Output the [X, Y] coordinate of the center of the cell containing the given text.  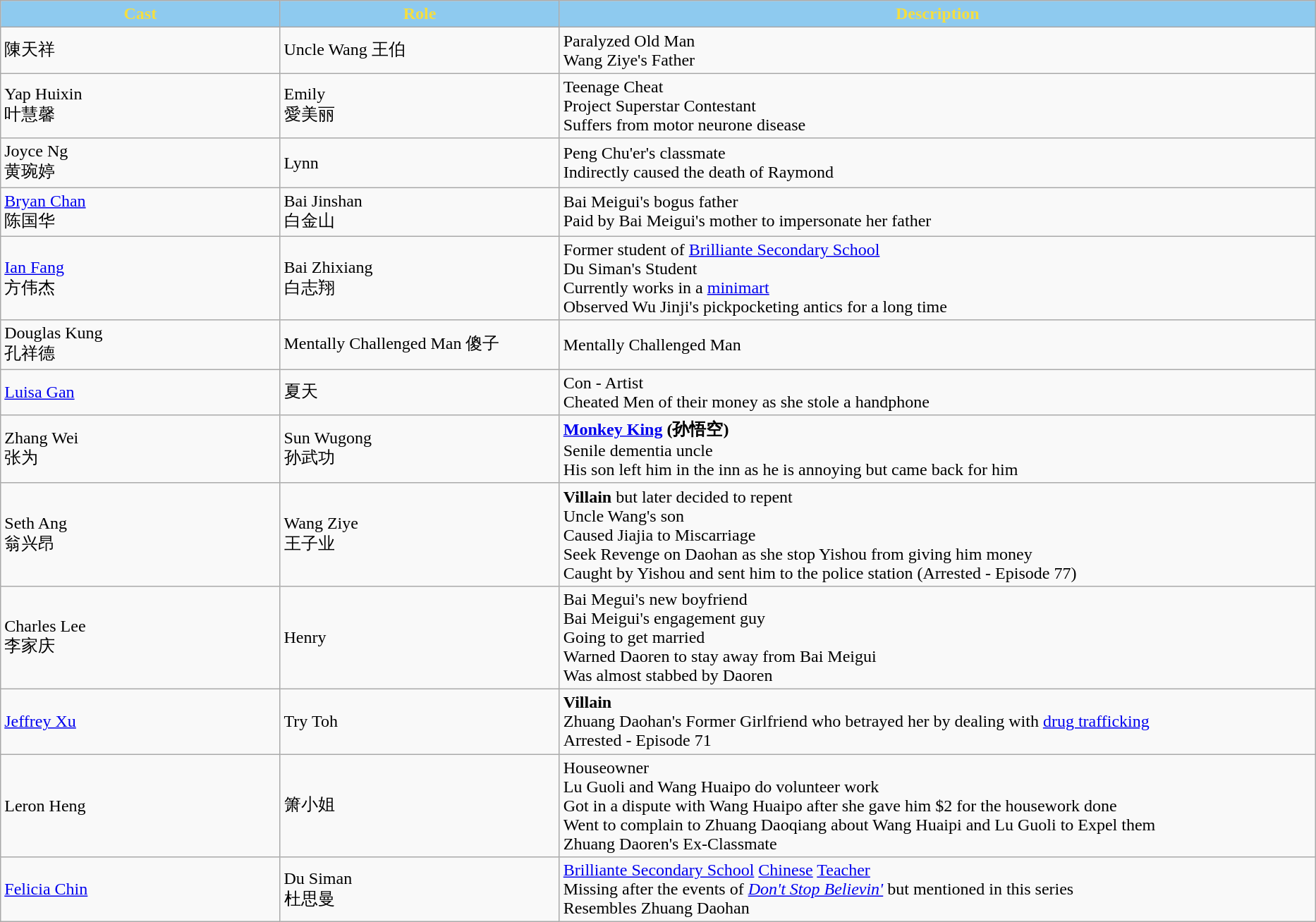
Con - Artist Cheated Men of their money as she stole a handphone [937, 392]
Henry [420, 637]
Jeffrey Xu [140, 721]
Brilliante Secondary School Chinese TeacherMissing after the events of Don't Stop Believin' but mentioned in this seriesResembles Zhuang Daohan [937, 890]
Try Toh [420, 721]
Emily 愛美丽 [420, 106]
Du Siman 杜思曼 [420, 890]
Teenage Cheat Project Superstar Contestant Suffers from motor neurone disease [937, 106]
Bai Megui's new boyfriend Bai Meigui's engagement guy Going to get married Warned Daoren to stay away from Bai Meigui Was almost stabbed by Daoren [937, 637]
Luisa Gan [140, 392]
Felicia Chin [140, 890]
Monkey King (孙悟空) Senile dementia uncle His son left him in the inn as he is annoying but came back for him [937, 450]
夏天 [420, 392]
Sun Wugong 孙武功 [420, 450]
Bai Zhixiang 白志翔 [420, 278]
Bai Jinshan 白金山 [420, 212]
Description [937, 14]
Villain Zhuang Daohan's Former Girlfriend who betrayed her by dealing with drug trafficking Arrested - Episode 71 [937, 721]
Leron Heng [140, 806]
Douglas Kung 孔祥德 [140, 345]
Joyce Ng 黄琬婷 [140, 163]
Mentally Challenged Man [937, 345]
Charles Lee 李家庆 [140, 637]
Paralyzed Old Man Wang Ziye's Father [937, 51]
Uncle Wang 王伯 [420, 51]
箫小姐 [420, 806]
陳天祥 [140, 51]
Wang Ziye 王子业 [420, 534]
Role [420, 14]
Lynn [420, 163]
Seth Ang 翁兴昂 [140, 534]
Bryan Chan 陈国华 [140, 212]
Peng Chu'er's classmate Indirectly caused the death of Raymond [937, 163]
Bai Meigui's bogus father Paid by Bai Meigui's mother to impersonate her father [937, 212]
Yap Huixin 叶慧馨 [140, 106]
Cast [140, 14]
Ian Fang 方伟杰 [140, 278]
Zhang Wei 张为 [140, 450]
Mentally Challenged Man 傻子 [420, 345]
